Find where the given text appears and provide that cell's center as (x, y) coordinate. 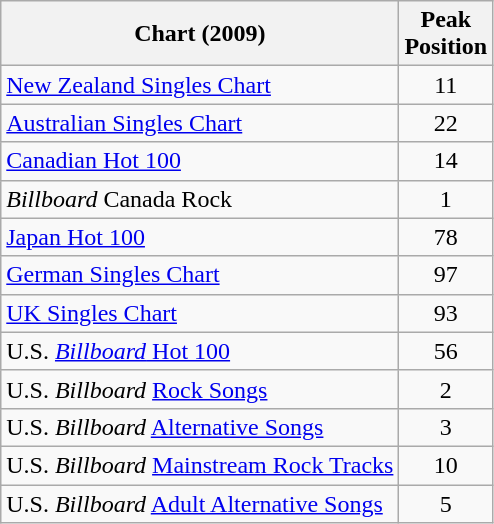
U.S. Billboard Rock Songs (200, 389)
PeakPosition (446, 34)
U.S. Billboard Adult Alternative Songs (200, 503)
11 (446, 85)
97 (446, 275)
78 (446, 237)
Billboard Canada Rock (200, 199)
56 (446, 351)
U.S. Billboard Alternative Songs (200, 427)
German Singles Chart (200, 275)
1 (446, 199)
U.S. Billboard Mainstream Rock Tracks (200, 465)
14 (446, 161)
Chart (2009) (200, 34)
Canadian Hot 100 (200, 161)
2 (446, 389)
5 (446, 503)
UK Singles Chart (200, 313)
Japan Hot 100 (200, 237)
New Zealand Singles Chart (200, 85)
3 (446, 427)
93 (446, 313)
U.S. Billboard Hot 100 (200, 351)
22 (446, 123)
Australian Singles Chart (200, 123)
10 (446, 465)
